Identify which cell holds the provided text, then report its (x, y) central coordinate. 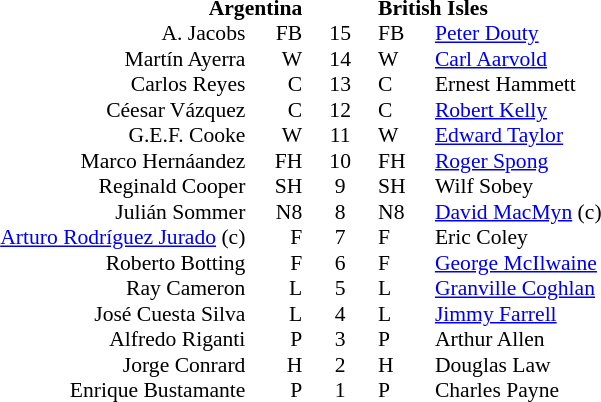
12 (340, 110)
10 (340, 161)
4 (340, 314)
14 (340, 59)
6 (340, 263)
11 (340, 135)
2 (340, 365)
15 (340, 33)
3 (340, 339)
8 (340, 212)
5 (340, 289)
7 (340, 237)
13 (340, 85)
9 (340, 187)
